Find where the given text appears and provide that cell's center as [x, y] coordinate. 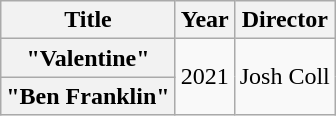
Title [88, 20]
Year [204, 20]
Josh Coll [284, 77]
2021 [204, 77]
"Valentine" [88, 58]
Director [284, 20]
"Ben Franklin" [88, 96]
